Detect which cell encompasses the target text, then output its (X, Y) center coordinate. 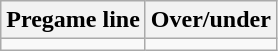
Pregame line (74, 20)
Over/under (210, 20)
